Provide the [x, y] coordinate of the cell's center where the given text is located.  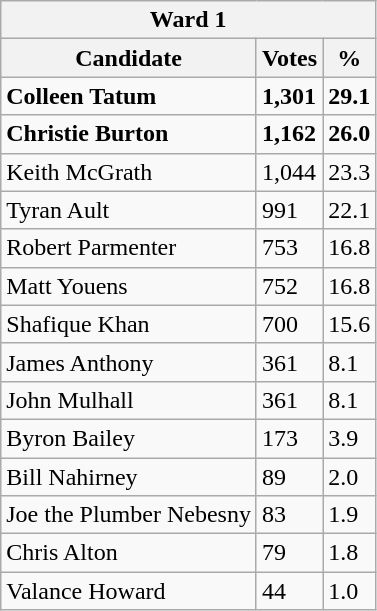
Chris Alton [129, 553]
83 [289, 515]
89 [289, 477]
Shafique Khan [129, 324]
Christie Burton [129, 134]
1,162 [289, 134]
James Anthony [129, 362]
79 [289, 553]
Keith McGrath [129, 172]
1.0 [350, 591]
% [350, 58]
Byron Bailey [129, 438]
2.0 [350, 477]
44 [289, 591]
23.3 [350, 172]
3.9 [350, 438]
Colleen Tatum [129, 96]
Votes [289, 58]
700 [289, 324]
29.1 [350, 96]
752 [289, 286]
22.1 [350, 210]
Ward 1 [188, 20]
Bill Nahirney [129, 477]
1,044 [289, 172]
Matt Youens [129, 286]
26.0 [350, 134]
1,301 [289, 96]
John Mulhall [129, 400]
991 [289, 210]
173 [289, 438]
1.9 [350, 515]
Robert Parmenter [129, 248]
15.6 [350, 324]
Candidate [129, 58]
753 [289, 248]
Valance Howard [129, 591]
1.8 [350, 553]
Joe the Plumber Nebesny [129, 515]
Tyran Ault [129, 210]
